Detect which cell encompasses the target text, then output its (x, y) center coordinate. 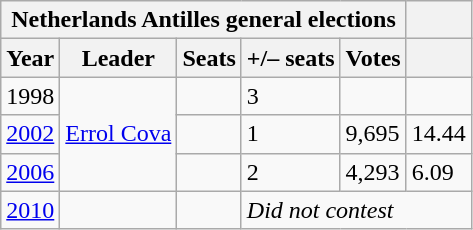
4,293 (373, 172)
14.44 (438, 134)
2006 (30, 172)
1 (290, 134)
Seats (209, 58)
Year (30, 58)
2010 (30, 210)
2002 (30, 134)
6.09 (438, 172)
Votes (373, 58)
2 (290, 172)
Netherlands Antilles general elections (204, 20)
1998 (30, 96)
3 (290, 96)
+/– seats (290, 58)
9,695 (373, 134)
Did not contest (356, 210)
Leader (118, 58)
Errol Cova (118, 134)
